Extract the (x, y) coordinate from the center of the cell holding the provided text.  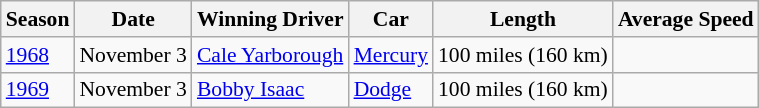
Average Speed (686, 19)
Winning Driver (270, 19)
Car (391, 19)
1968 (38, 55)
Length (523, 19)
Bobby Isaac (270, 90)
1969 (38, 90)
Mercury (391, 55)
Date (132, 19)
Dodge (391, 90)
Season (38, 19)
Cale Yarborough (270, 55)
